Locate the cell with the specified text and output its [x, y] center coordinate. 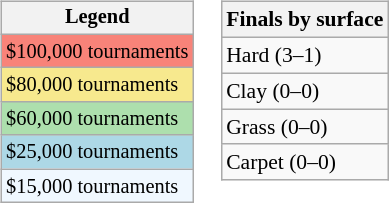
$25,000 tournaments [97, 152]
Finals by surface [304, 20]
$15,000 tournaments [97, 186]
Legend [97, 18]
Hard (3–1) [304, 55]
$80,000 tournaments [97, 85]
$60,000 tournaments [97, 119]
$100,000 tournaments [97, 51]
Carpet (0–0) [304, 162]
Clay (0–0) [304, 91]
Grass (0–0) [304, 127]
